Return the [x, y] coordinate for the center point of the cell that contains the specified text.  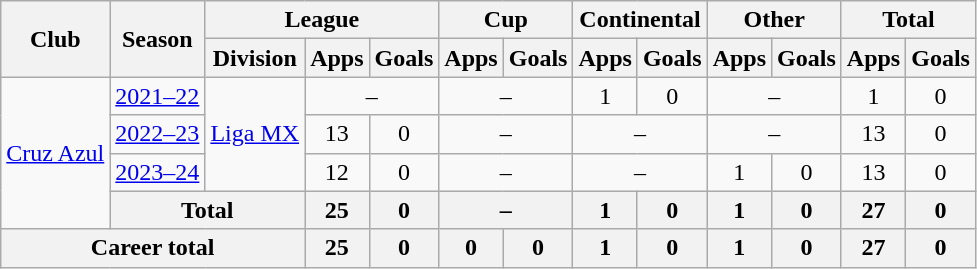
Season [158, 39]
Continental [640, 20]
Cruz Azul [56, 153]
Cup [506, 20]
Liga MX [255, 134]
League [322, 20]
12 [337, 172]
Other [774, 20]
Club [56, 39]
Career total [153, 248]
2022–23 [158, 134]
2023–24 [158, 172]
Division [255, 58]
2021–22 [158, 96]
